Extract the [X, Y] coordinate from the center of the cell holding the provided text.  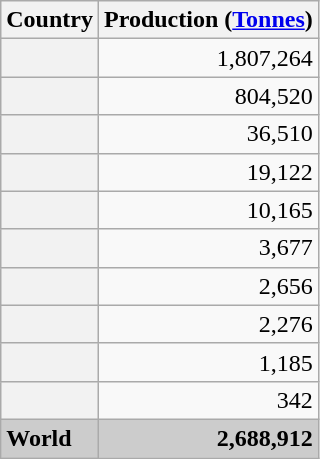
10,165 [208, 210]
Production (Tonnes) [208, 20]
Country [50, 20]
1,807,264 [208, 58]
2,688,912 [208, 438]
3,677 [208, 248]
2,276 [208, 324]
36,510 [208, 134]
342 [208, 400]
2,656 [208, 286]
19,122 [208, 172]
World [50, 438]
804,520 [208, 96]
1,185 [208, 362]
